For the text-containing cell, return its midpoint in [x, y] coordinate format. 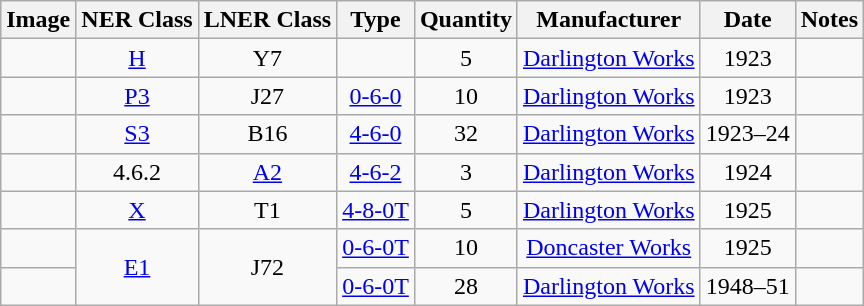
E1 [137, 267]
1948–51 [748, 286]
P3 [137, 96]
28 [466, 286]
Manufacturer [608, 20]
0-6-0 [376, 96]
J72 [267, 267]
X [137, 210]
B16 [267, 134]
LNER Class [267, 20]
J27 [267, 96]
4.6.2 [137, 172]
Y7 [267, 58]
T1 [267, 210]
Date [748, 20]
Image [38, 20]
3 [466, 172]
Doncaster Works [608, 248]
4-6-0 [376, 134]
1923–24 [748, 134]
Quantity [466, 20]
S3 [137, 134]
H [137, 58]
32 [466, 134]
4-6-2 [376, 172]
A2 [267, 172]
Notes [829, 20]
1924 [748, 172]
Type [376, 20]
NER Class [137, 20]
4-8-0T [376, 210]
